Extract the (x, y) coordinate from the center of the cell holding the provided text.  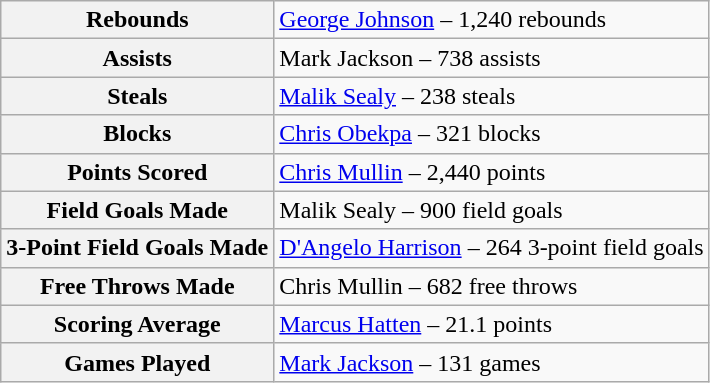
Malik Sealy – 900 field goals (492, 210)
George Johnson – 1,240 rebounds (492, 20)
Field Goals Made (138, 210)
Chris Obekpa – 321 blocks (492, 134)
Points Scored (138, 172)
Blocks (138, 134)
Mark Jackson – 131 games (492, 362)
Assists (138, 58)
D'Angelo Harrison – 264 3-point field goals (492, 248)
Malik Sealy – 238 steals (492, 96)
Marcus Hatten – 21.1 points (492, 324)
Free Throws Made (138, 286)
Chris Mullin – 2,440 points (492, 172)
Games Played (138, 362)
Steals (138, 96)
3-Point Field Goals Made (138, 248)
Chris Mullin – 682 free throws (492, 286)
Rebounds (138, 20)
Scoring Average (138, 324)
Mark Jackson – 738 assists (492, 58)
